Pinpoint the cell where the given text exists, returning its [x, y] midpoint coordinate. 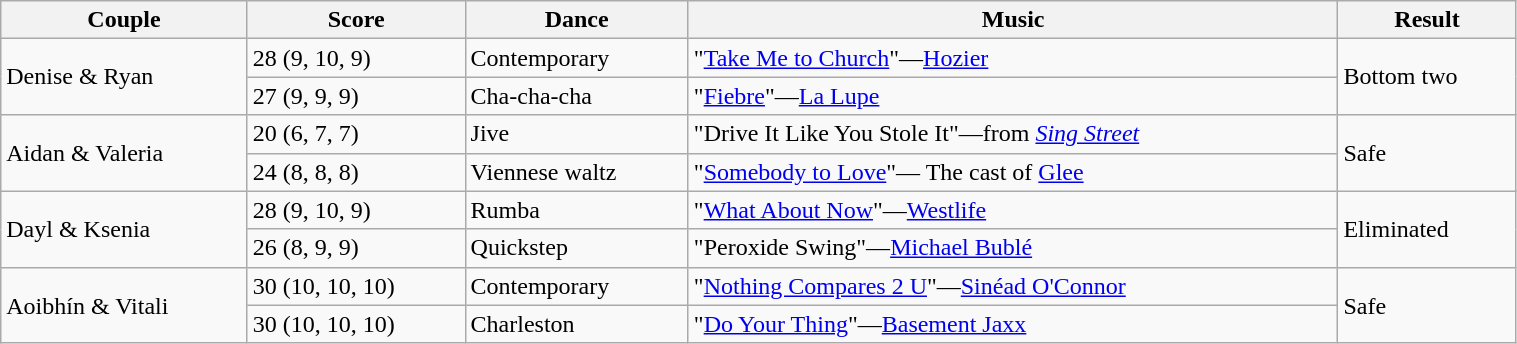
Music [1013, 20]
Denise & Ryan [124, 77]
20 (6, 7, 7) [356, 134]
Bottom two [1427, 77]
Aidan & Valeria [124, 153]
Cha-cha-cha [576, 96]
Quickstep [576, 248]
26 (8, 9, 9) [356, 248]
"Take Me to Church"—Hozier [1013, 58]
"Fiebre"—La Lupe [1013, 96]
Jive [576, 134]
Score [356, 20]
Couple [124, 20]
Dance [576, 20]
"Do Your Thing"—Basement Jaxx [1013, 324]
"Nothing Compares 2 U"—Sinéad O'Connor [1013, 286]
24 (8, 8, 8) [356, 172]
Result [1427, 20]
Rumba [576, 210]
Eliminated [1427, 229]
"Drive It Like You Stole It"—from Sing Street [1013, 134]
Viennese waltz [576, 172]
"Peroxide Swing"—Michael Bublé [1013, 248]
"What About Now"—Westlife [1013, 210]
Aoibhín & Vitali [124, 305]
"Somebody to Love"— The cast of Glee [1013, 172]
Charleston [576, 324]
27 (9, 9, 9) [356, 96]
Dayl & Ksenia [124, 229]
